From the cell containing the given text, extract its center point as [X, Y] coordinate. 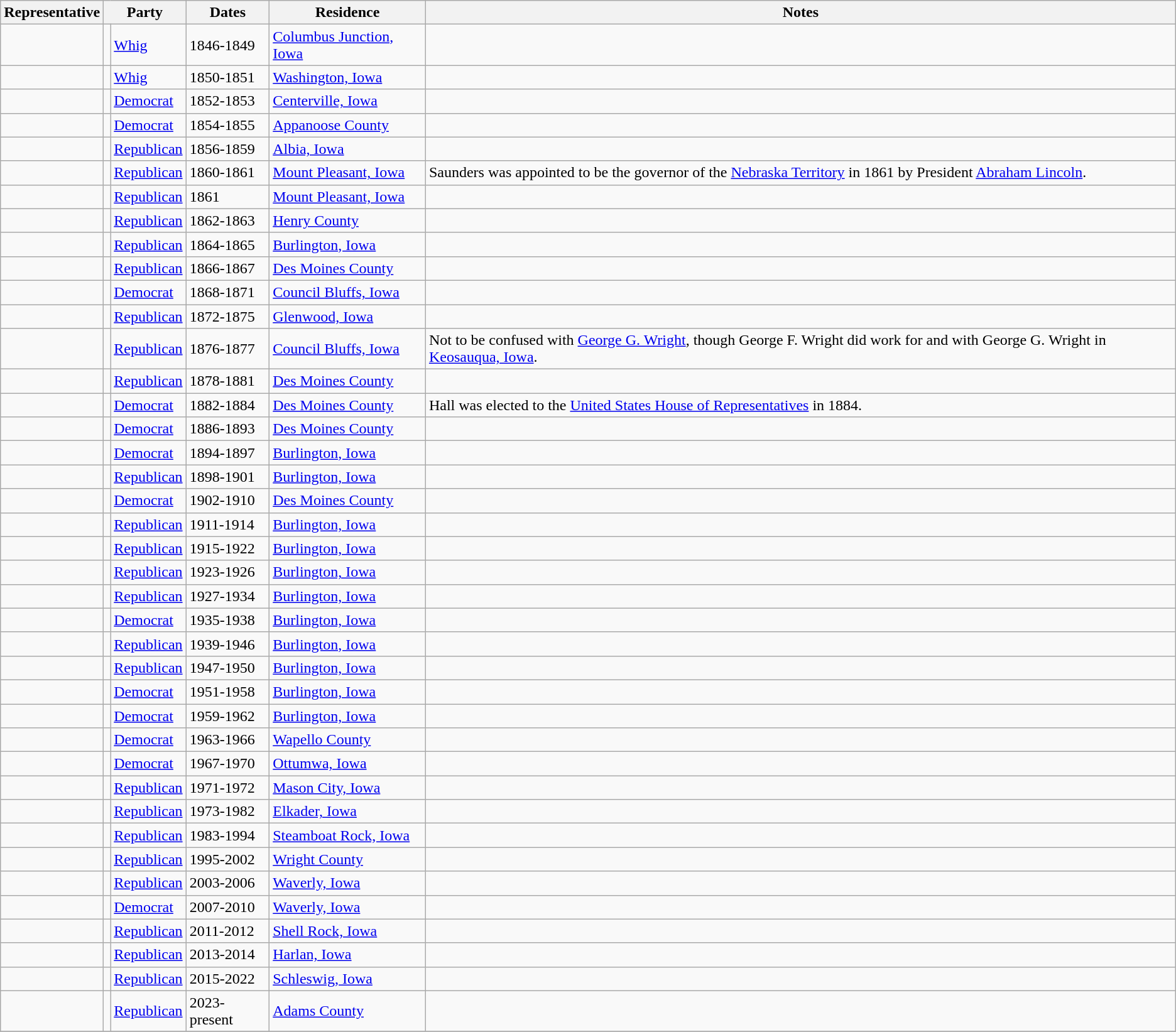
1995-2002 [227, 859]
1959-1962 [227, 715]
Residence [348, 13]
1898-1901 [227, 477]
1860-1861 [227, 173]
1872-1875 [227, 316]
Washington, Iowa [348, 77]
Saunders was appointed to be the governor of the Nebraska Territory in 1861 by President Abraham Lincoln. [800, 173]
1882-1884 [227, 405]
1856-1859 [227, 149]
2015-2022 [227, 979]
Steamboat Rock, Iowa [348, 835]
1963-1966 [227, 740]
Columbus Junction, Iowa [348, 45]
Hall was elected to the United States House of Representatives in 1884. [800, 405]
1862-1863 [227, 220]
2003-2006 [227, 883]
Mason City, Iowa [348, 788]
2011-2012 [227, 931]
1911-1914 [227, 524]
1927-1934 [227, 596]
Appanoose County [348, 125]
Glenwood, Iowa [348, 316]
2007-2010 [227, 907]
1876-1877 [227, 349]
Dates [227, 13]
Ottumwa, Iowa [348, 764]
1915-1922 [227, 548]
Adams County [348, 1011]
1866-1867 [227, 268]
1868-1871 [227, 292]
1973-1982 [227, 812]
Party [144, 13]
1878-1881 [227, 381]
1967-1970 [227, 764]
Harlan, Iowa [348, 955]
1852-1853 [227, 101]
Representative [52, 13]
Wapello County [348, 740]
1947-1950 [227, 668]
Shell Rock, Iowa [348, 931]
1894-1897 [227, 453]
1935-1938 [227, 620]
1854-1855 [227, 125]
2013-2014 [227, 955]
1902-1910 [227, 501]
1939-1946 [227, 644]
Elkader, Iowa [348, 812]
1886-1893 [227, 429]
1983-1994 [227, 835]
1846-1849 [227, 45]
2023-present [227, 1011]
1861 [227, 197]
1971-1972 [227, 788]
Wright County [348, 859]
Notes [800, 13]
Henry County [348, 220]
Not to be confused with George G. Wright, though George F. Wright did work for and with George G. Wright in Keosauqua, Iowa. [800, 349]
1923-1926 [227, 572]
Albia, Iowa [348, 149]
Schleswig, Iowa [348, 979]
1864-1865 [227, 244]
1850-1851 [227, 77]
Centerville, Iowa [348, 101]
1951-1958 [227, 692]
